Scan for the cell matching the given text and deliver its [X, Y] coordinate at center. 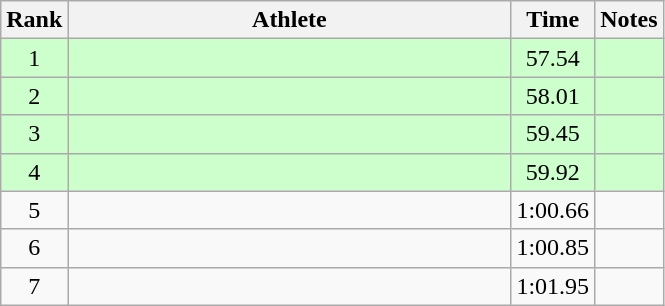
Athlete [290, 20]
57.54 [553, 58]
7 [34, 286]
1:00.85 [553, 248]
2 [34, 96]
59.92 [553, 172]
58.01 [553, 96]
Notes [629, 20]
5 [34, 210]
1 [34, 58]
1:00.66 [553, 210]
1:01.95 [553, 286]
3 [34, 134]
Time [553, 20]
6 [34, 248]
4 [34, 172]
Rank [34, 20]
59.45 [553, 134]
